Extract the [x, y] coordinate from the center of the cell holding the provided text.  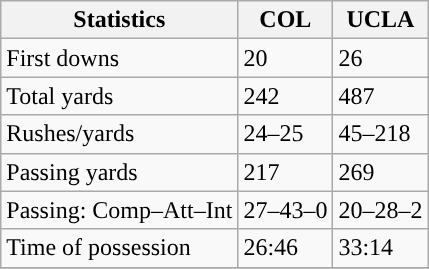
242 [286, 96]
487 [380, 96]
UCLA [380, 20]
26:46 [286, 248]
33:14 [380, 248]
Passing: Comp–Att–Int [120, 210]
217 [286, 172]
269 [380, 172]
COL [286, 20]
First downs [120, 58]
20 [286, 58]
Rushes/yards [120, 134]
Total yards [120, 96]
24–25 [286, 134]
Statistics [120, 20]
27–43–0 [286, 210]
Passing yards [120, 172]
Time of possession [120, 248]
20–28–2 [380, 210]
26 [380, 58]
45–218 [380, 134]
